Pinpoint the cell where the given text exists, returning its (X, Y) midpoint coordinate. 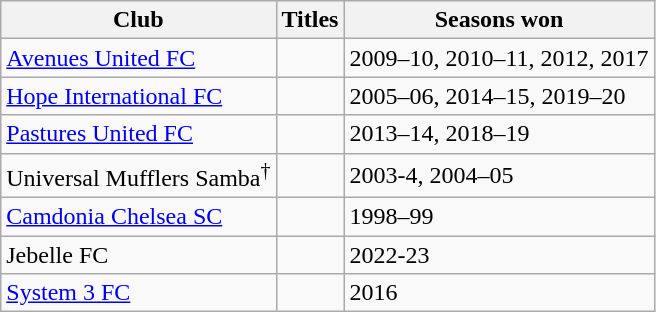
Seasons won (499, 20)
Camdonia Chelsea SC (138, 217)
Club (138, 20)
Jebelle FC (138, 255)
Titles (310, 20)
2009–10, 2010–11, 2012, 2017 (499, 58)
Hope International FC (138, 96)
Universal Mufflers Samba† (138, 176)
Avenues United FC (138, 58)
2022-23 (499, 255)
Pastures United FC (138, 134)
2005–06, 2014–15, 2019–20 (499, 96)
System 3 FC (138, 293)
2016 (499, 293)
2013–14, 2018–19 (499, 134)
2003-4, 2004–05 (499, 176)
1998–99 (499, 217)
